Extract the [X, Y] coordinate from the center of the cell holding the provided text.  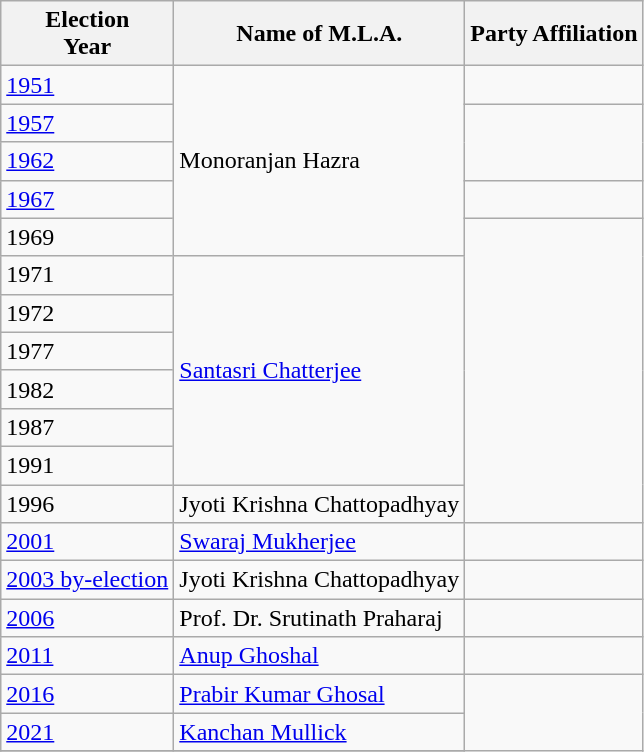
1951 [88, 85]
1982 [88, 389]
2011 [88, 656]
Prof. Dr. Srutinath Praharaj [320, 618]
Election Year [88, 34]
2016 [88, 694]
Swaraj Mukherjee [320, 542]
1967 [88, 199]
1987 [88, 427]
Name of M.L.A. [320, 34]
1971 [88, 275]
1957 [88, 123]
2003 by-election [88, 580]
2001 [88, 542]
Monoranjan Hazra [320, 161]
Party Affiliation [554, 34]
1996 [88, 503]
1972 [88, 313]
Santasri Chatterjee [320, 370]
2021 [88, 732]
2006 [88, 618]
Prabir Kumar Ghosal [320, 694]
Anup Ghoshal [320, 656]
1969 [88, 237]
1991 [88, 465]
1962 [88, 161]
1977 [88, 351]
Kanchan Mullick [320, 732]
